Identify which cell holds the provided text, then report its (x, y) central coordinate. 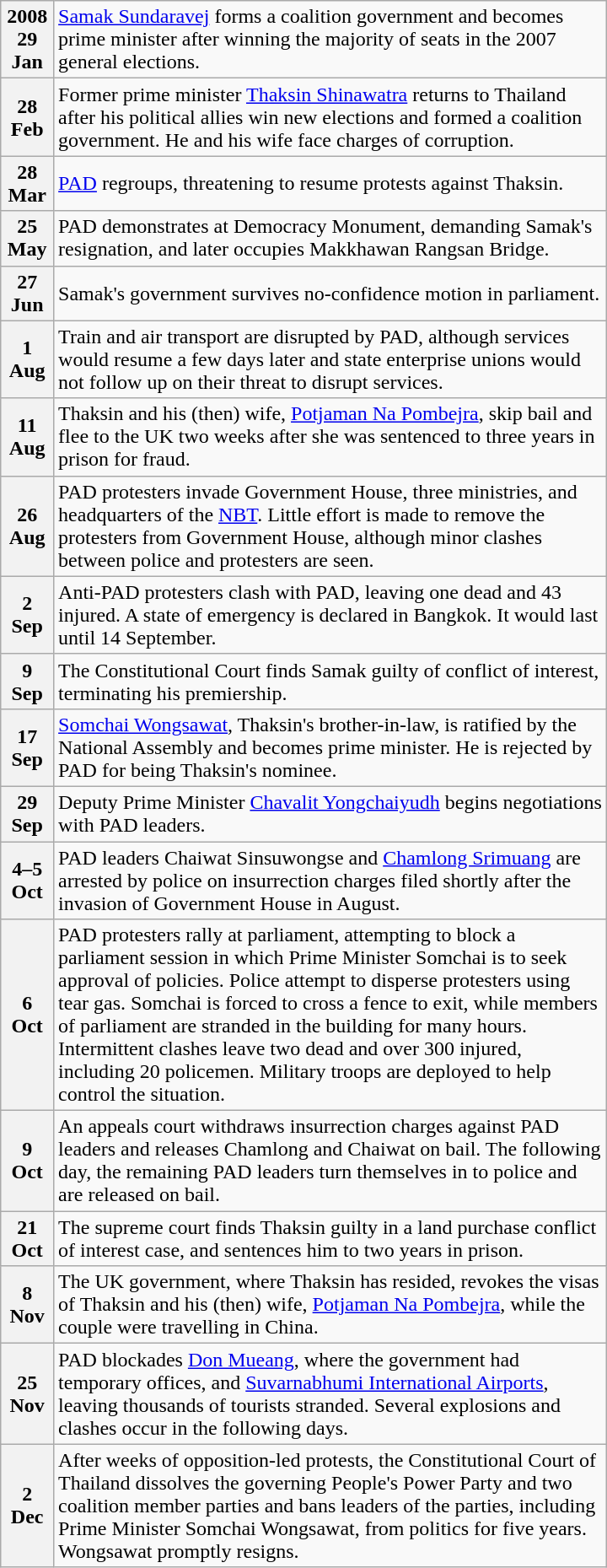
1 Aug (27, 359)
200829 Jan (27, 40)
28 Mar (27, 184)
25 Nov (27, 1393)
9 Sep (27, 682)
25 May (27, 238)
27 Jun (27, 294)
21 Oct (27, 1238)
Samak Sundaravej forms a coalition government and becomes prime minister after winning the majority of seats in the 2007 general elections. (330, 40)
2 Sep (27, 615)
8 Nov (27, 1305)
Anti-PAD protesters clash with PAD, leaving one dead and 43 injured. A state of emergency is declared in Bangkok. It would last until 14 September. (330, 615)
Samak's government survives no-confidence motion in parliament. (330, 294)
The supreme court finds Thaksin guilty in a land purchase conflict of interest case, and sentences him to two years in prison. (330, 1238)
The Constitutional Court finds Samak guilty of conflict of interest, terminating his premiership. (330, 682)
Deputy Prime Minister Chavalit Yongchaiyudh begins negotiations with PAD leaders. (330, 813)
28 Feb (27, 117)
17 Sep (27, 747)
PAD regroups, threatening to resume protests against Thaksin. (330, 184)
9 Oct (27, 1161)
2 Dec (27, 1506)
29 Sep (27, 813)
4–5 Oct (27, 881)
PAD demonstrates at Democracy Monument, demanding Samak's resignation, and later occupies Makkhawan Rangsan Bridge. (330, 238)
26 Aug (27, 526)
11 Aug (27, 437)
Thaksin and his (then) wife, Potjaman Na Pombejra, skip bail and flee to the UK two weeks after she was sentenced to three years in prison for fraud. (330, 437)
6 Oct (27, 1016)
